Detect which cell encompasses the target text, then output its [x, y] center coordinate. 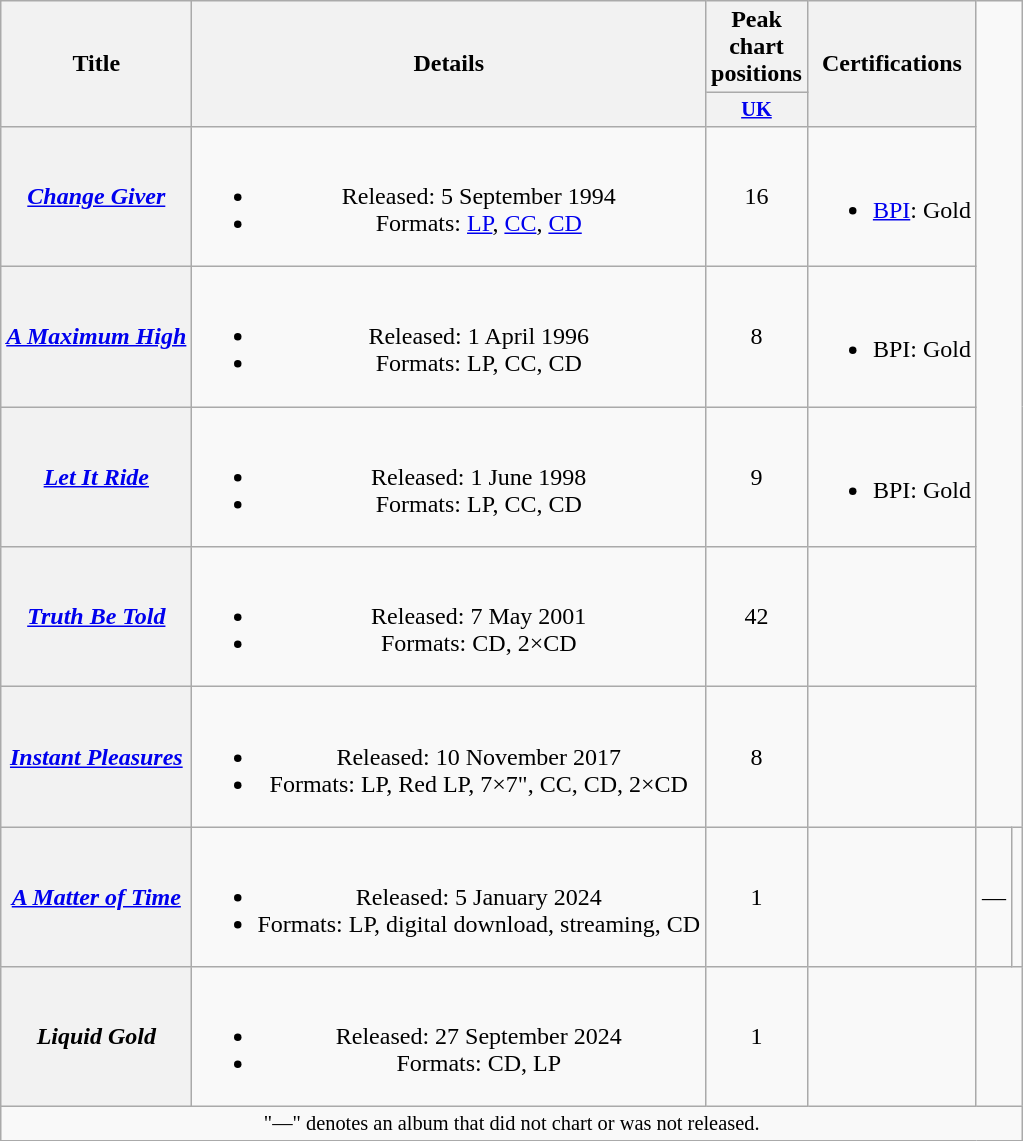
Peak chart positions [757, 47]
Instant Pleasures [96, 757]
Released: 1 April 1996Formats: LP, CC, CD [449, 337]
A Matter of Time [96, 897]
Details [449, 64]
Released: 5 September 1994Formats: LP, CC, CD [449, 196]
A Maximum High [96, 337]
Released: 5 January 2024Formats: LP, digital download, streaming, CD [449, 897]
42 [757, 617]
— [994, 897]
Truth Be Told [96, 617]
Liquid Gold [96, 1037]
Released: 10 November 2017Formats: LP, Red LP, 7×7", CC, CD, 2×CD [449, 757]
Released: 1 June 1998Formats: LP, CC, CD [449, 477]
Title [96, 64]
Change Giver [96, 196]
16 [757, 196]
UK [757, 110]
Certifications [892, 64]
Released: 7 May 2001Formats: CD, 2×CD [449, 617]
Let It Ride [96, 477]
"—" denotes an album that did not chart or was not released. [512, 1124]
9 [757, 477]
Released: 27 September 2024Formats: CD, LP [449, 1037]
